For the text-containing cell, return its midpoint in (X, Y) coordinate format. 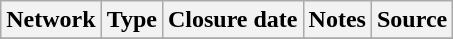
Source (412, 20)
Notes (337, 20)
Closure date (232, 20)
Type (132, 20)
Network (51, 20)
